Search for the cell housing the specified text and yield its (X, Y) center coordinate. 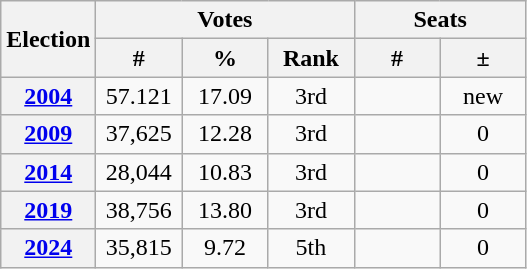
2004 (48, 96)
12.28 (225, 134)
2019 (48, 210)
38,756 (139, 210)
Seats (440, 20)
2009 (48, 134)
35,815 (139, 248)
13.80 (225, 210)
37,625 (139, 134)
17.09 (225, 96)
2014 (48, 172)
Election (48, 39)
Rank (311, 58)
new (483, 96)
2024 (48, 248)
% (225, 58)
± (483, 58)
9.72 (225, 248)
Votes (225, 20)
57.121 (139, 96)
28,044 (139, 172)
10.83 (225, 172)
5th (311, 248)
